Determine the [x, y] coordinate at the center of the cell enclosing the given text.  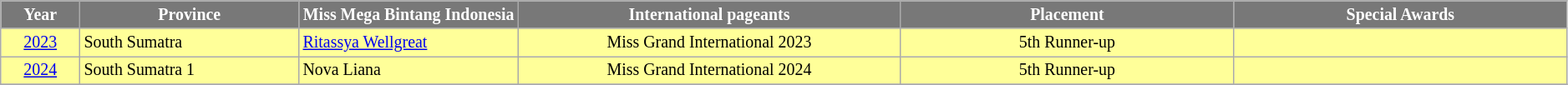
Miss Grand International 2023 [710, 42]
Province [190, 15]
Miss Mega Bintang Indonesia [409, 15]
Placement [1067, 15]
Special Awards [1400, 15]
International pageants [710, 15]
2024 [40, 70]
Nova Liana [409, 70]
South Sumatra [190, 42]
South Sumatra 1 [190, 70]
2023 [40, 42]
Year [40, 15]
Ritassya Wellgreat [409, 42]
Miss Grand International 2024 [710, 70]
